Identify which cell holds the provided text, then report its [x, y] central coordinate. 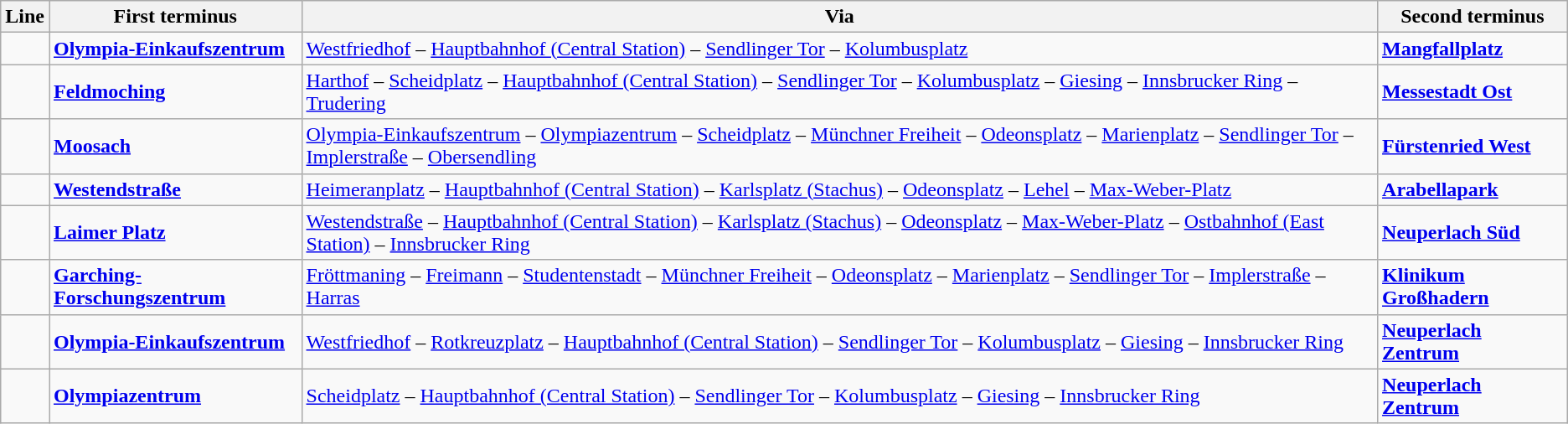
Via [839, 17]
Heimeranplatz – Hauptbahnhof (Central Station) – Karlsplatz (Stachus) – Odeonsplatz – Lehel – Max-Weber-Platz [839, 189]
Scheidplatz – Hauptbahnhof (Central Station) – Sendlinger Tor – Kolumbusplatz – Giesing – Innsbrucker Ring [839, 396]
Line [25, 17]
Second terminus [1473, 17]
Arabellapark [1473, 189]
Messestadt Ost [1473, 92]
Fürstenried West [1473, 146]
Olympia-Einkaufszentrum – Olympiazentrum – Scheidplatz – Münchner Freiheit – Odeonsplatz – Marienplatz – Sendlinger Tor – Implerstraße – Obersendling [839, 146]
Olympiazentrum [175, 396]
Fröttmaning – Freimann – Studentenstadt – Münchner Freiheit – Odeonsplatz – Marienplatz – Sendlinger Tor – Implerstraße – Harras [839, 287]
Westfriedhof – Rotkreuzplatz – Hauptbahnhof (Central Station) – Sendlinger Tor – Kolumbusplatz – Giesing – Innsbrucker Ring [839, 342]
Moosach [175, 146]
Westfriedhof – Hauptbahnhof (Central Station) – Sendlinger Tor – Kolumbusplatz [839, 49]
Neuperlach Süd [1473, 233]
Harthof – Scheidplatz – Hauptbahnhof (Central Station) – Sendlinger Tor – Kolumbusplatz – Giesing – Innsbrucker Ring – Trudering [839, 92]
Klinikum Großhadern [1473, 287]
Laimer Platz [175, 233]
First terminus [175, 17]
Westendstraße – Hauptbahnhof (Central Station) – Karlsplatz (Stachus) – Odeonsplatz – Max-Weber-Platz – Ostbahnhof (East Station) – Innsbrucker Ring [839, 233]
Garching-Forschungszentrum [175, 287]
Feldmoching [175, 92]
Mangfallplatz [1473, 49]
Westendstraße [175, 189]
